Identify which cell holds the provided text, then report its [x, y] central coordinate. 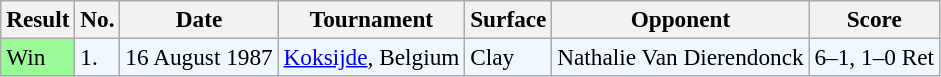
1. [98, 57]
No. [98, 19]
Nathalie Van Dierendonck [680, 57]
Score [874, 19]
6–1, 1–0 Ret [874, 57]
Win [38, 57]
16 August 1987 [199, 57]
Tournament [372, 19]
Opponent [680, 19]
Clay [508, 57]
Surface [508, 19]
Koksijde, Belgium [372, 57]
Date [199, 19]
Result [38, 19]
